Find where the given text appears and provide that cell's center as (x, y) coordinate. 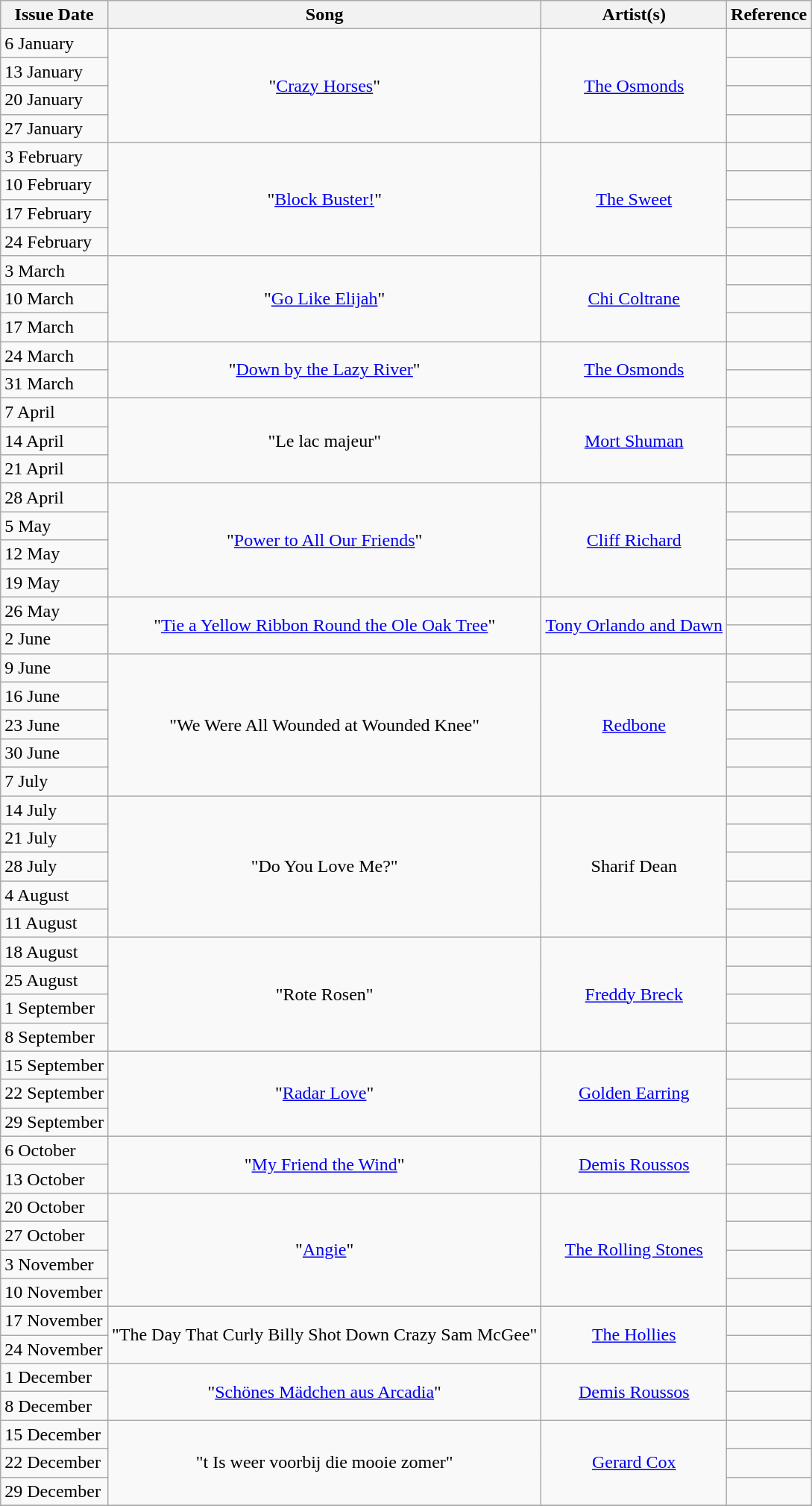
Tony Orlando and Dawn (634, 625)
1 December (54, 1378)
"Go Like Elijah" (324, 298)
21 April (54, 469)
The Sweet (634, 199)
The Hollies (634, 1335)
"My Friend the Wind" (324, 1164)
12 May (54, 554)
"t Is weer voorbij die mooie zomer" (324, 1463)
6 October (54, 1150)
Song (324, 15)
29 September (54, 1122)
17 February (54, 213)
Issue Date (54, 15)
29 December (54, 1491)
"Crazy Horses" (324, 86)
24 February (54, 242)
"Block Buster!" (324, 199)
15 September (54, 1065)
18 August (54, 952)
"Down by the Lazy River" (324, 370)
5 May (54, 526)
28 April (54, 498)
Sharif Dean (634, 866)
15 December (54, 1434)
28 July (54, 867)
Gerard Cox (634, 1463)
Mort Shuman (634, 441)
9 June (54, 668)
16 June (54, 696)
30 June (54, 753)
14 July (54, 809)
19 May (54, 583)
"Do You Love Me?" (324, 866)
Reference (769, 15)
1 September (54, 1008)
The Rolling Stones (634, 1249)
25 August (54, 980)
"Tie a Yellow Ribbon Round the Ole Oak Tree" (324, 625)
8 December (54, 1406)
20 January (54, 100)
6 January (54, 43)
4 August (54, 895)
Freddy Breck (634, 994)
21 July (54, 838)
24 November (54, 1349)
22 September (54, 1094)
Artist(s) (634, 15)
31 March (54, 384)
7 July (54, 781)
"We Were All Wounded at Wounded Knee" (324, 724)
"Power to All Our Friends" (324, 540)
14 April (54, 441)
13 January (54, 72)
8 September (54, 1037)
"Angie" (324, 1249)
"The Day That Curly Billy Shot Down Crazy Sam McGee" (324, 1335)
22 December (54, 1463)
"Rote Rosen" (324, 994)
10 November (54, 1293)
13 October (54, 1179)
3 February (54, 157)
10 March (54, 298)
Redbone (634, 724)
7 April (54, 412)
17 November (54, 1321)
10 February (54, 185)
24 March (54, 356)
"Schönes Mädchen aus Arcadia" (324, 1392)
26 May (54, 611)
Golden Earring (634, 1094)
"Radar Love" (324, 1094)
3 November (54, 1264)
2 June (54, 639)
27 October (54, 1235)
27 January (54, 128)
Chi Coltrane (634, 298)
11 August (54, 923)
23 June (54, 724)
"Le lac majeur" (324, 441)
17 March (54, 327)
3 March (54, 270)
Cliff Richard (634, 540)
20 October (54, 1207)
